Determine the (x, y) coordinate at the center of the cell enclosing the given text.  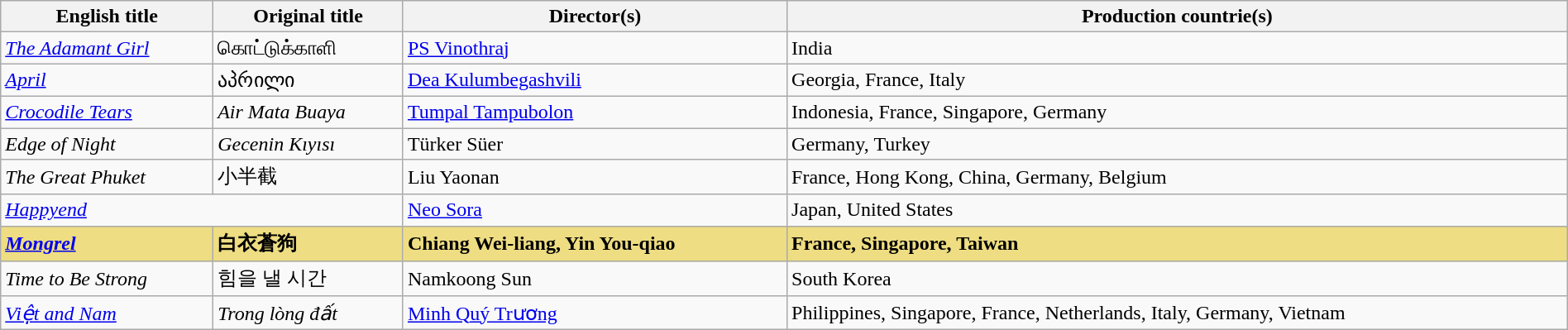
Georgia, France, Italy (1178, 80)
Trong lòng đất (308, 313)
Minh Quý Trương (595, 313)
Namkoong Sun (595, 280)
Philippines, Singapore, France, Netherlands, Italy, Germany, Vietnam (1178, 313)
English title (108, 17)
Edge of Night (108, 143)
France, Singapore, Taiwan (1178, 243)
Chiang Wei-liang, Yin You-qiao (595, 243)
Indonesia, France, Singapore, Germany (1178, 112)
கொட்டுக்காளி (308, 48)
Germany, Turkey (1178, 143)
Neo Sora (595, 210)
PS Vinothraj (595, 48)
Mongrel (108, 243)
Crocodile Tears (108, 112)
Liu Yaonan (595, 177)
힘을 낼 시간 (308, 280)
The Great Phuket (108, 177)
Time to Be Strong (108, 280)
Tumpal Tampubolon (595, 112)
Việt and Nam (108, 313)
Japan, United States (1178, 210)
Original title (308, 17)
April (108, 80)
Happyend (202, 210)
India (1178, 48)
Dea Kulumbegashvili (595, 80)
Production countrie(s) (1178, 17)
South Korea (1178, 280)
აპრილი (308, 80)
Air Mata Buaya (308, 112)
白衣蒼狗 (308, 243)
France, Hong Kong, China, Germany, Belgium (1178, 177)
Türker Süer (595, 143)
小半截 (308, 177)
Director(s) (595, 17)
Gecenin Kıyısı (308, 143)
The Adamant Girl (108, 48)
